Return [x, y] of the center of cell containing provided text 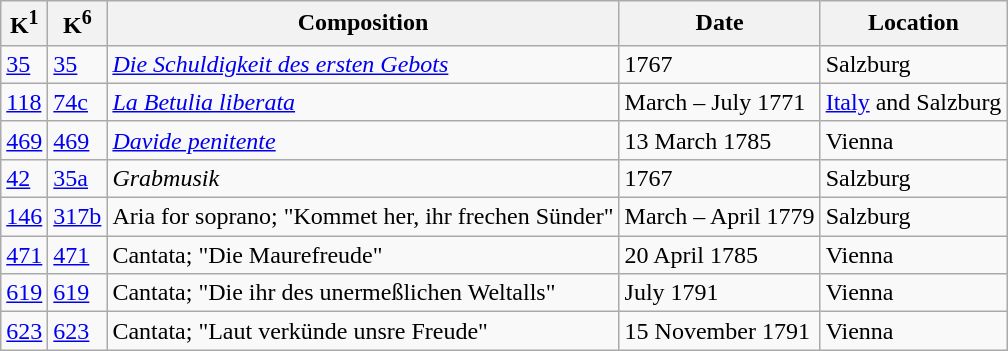
74c [78, 102]
118 [24, 102]
La Betulia liberata [363, 102]
March – April 1779 [720, 217]
146 [24, 217]
317b [78, 217]
Composition [363, 24]
Grabmusik [363, 178]
Die Schuldigkeit des ersten Gebots [363, 64]
Aria for soprano; "Kommet her, ihr frechen Sünder" [363, 217]
Davide penitente [363, 140]
Date [720, 24]
42 [24, 178]
Location [914, 24]
20 April 1785 [720, 255]
35a [78, 178]
13 March 1785 [720, 140]
K6 [78, 24]
Cantata; "Die ihr des unermeßlichen Weltalls" [363, 293]
March – July 1771 [720, 102]
Cantata; "Laut verkünde unsre Freude" [363, 331]
K1 [24, 24]
15 November 1791 [720, 331]
Cantata; "Die Maurefreude" [363, 255]
July 1791 [720, 293]
Italy and Salzburg [914, 102]
